Scan for the cell matching the given text and deliver its [x, y] coordinate at center. 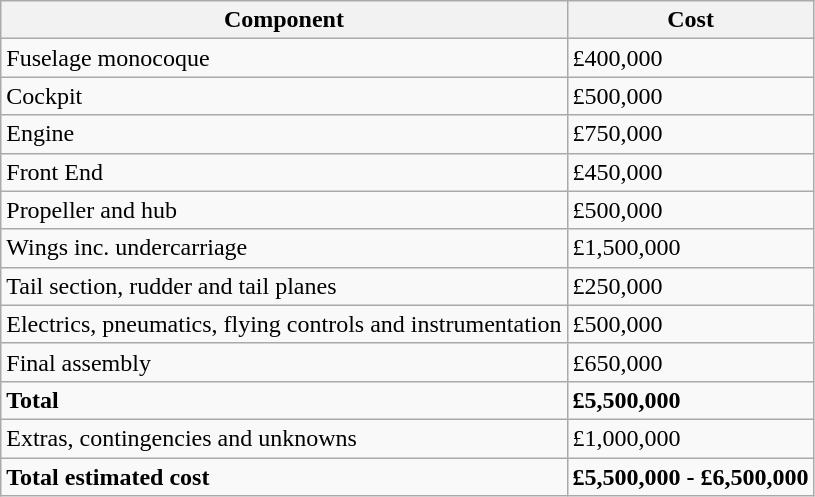
Propeller and hub [284, 210]
£1,500,000 [690, 248]
£250,000 [690, 286]
Total estimated cost [284, 477]
Tail section, rudder and tail planes [284, 286]
Extras, contingencies and unknowns [284, 438]
Electrics, pneumatics, flying controls and instrumentation [284, 324]
Engine [284, 134]
£450,000 [690, 172]
Total [284, 400]
£1,000,000 [690, 438]
£5,500,000 [690, 400]
Front End [284, 172]
Final assembly [284, 362]
Fuselage monocoque [284, 58]
Wings inc. undercarriage [284, 248]
£650,000 [690, 362]
£750,000 [690, 134]
Cost [690, 20]
Cockpit [284, 96]
Component [284, 20]
£5,500,000 - £6,500,000 [690, 477]
£400,000 [690, 58]
